Find where the given text appears and provide that cell's center as (x, y) coordinate. 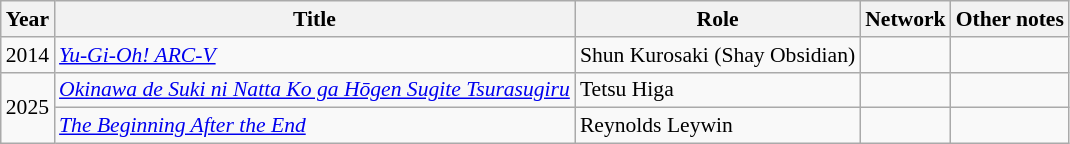
2025 (28, 108)
Year (28, 19)
2014 (28, 55)
Yu-Gi-Oh! ARC-V (314, 55)
Tetsu Higa (718, 90)
Other notes (1010, 19)
Reynolds Leywin (718, 126)
Shun Kurosaki (Shay Obsidian) (718, 55)
Okinawa de Suki ni Natta Ko ga Hōgen Sugite Tsurasugiru (314, 90)
Network (905, 19)
Role (718, 19)
The Beginning After the End (314, 126)
Title (314, 19)
